Provide the [x, y] coordinate of the cell's center where the given text is located.  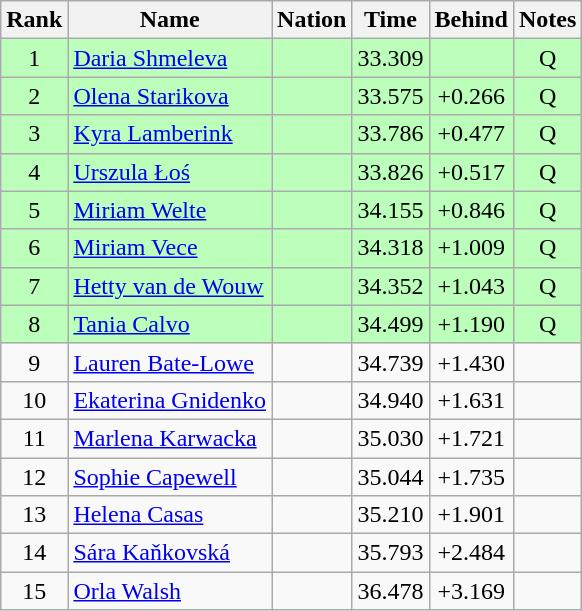
3 [34, 134]
Tania Calvo [170, 324]
+0.517 [471, 172]
+1.009 [471, 248]
7 [34, 286]
15 [34, 591]
Daria Shmeleva [170, 58]
Marlena Karwacka [170, 438]
Olena Starikova [170, 96]
Miriam Vece [170, 248]
13 [34, 515]
Sára Kaňkovská [170, 553]
34.318 [390, 248]
33.786 [390, 134]
Nation [312, 20]
Miriam Welte [170, 210]
4 [34, 172]
34.940 [390, 400]
35.210 [390, 515]
10 [34, 400]
2 [34, 96]
+0.477 [471, 134]
Notes [547, 20]
Orla Walsh [170, 591]
+0.266 [471, 96]
+1.631 [471, 400]
Urszula Łoś [170, 172]
+1.901 [471, 515]
35.030 [390, 438]
34.352 [390, 286]
+1.043 [471, 286]
11 [34, 438]
+1.430 [471, 362]
+0.846 [471, 210]
+2.484 [471, 553]
9 [34, 362]
35.793 [390, 553]
+1.735 [471, 477]
12 [34, 477]
Helena Casas [170, 515]
36.478 [390, 591]
Hetty van de Wouw [170, 286]
6 [34, 248]
34.499 [390, 324]
Behind [471, 20]
34.155 [390, 210]
35.044 [390, 477]
Lauren Bate-Lowe [170, 362]
33.575 [390, 96]
14 [34, 553]
+1.721 [471, 438]
Kyra Lamberink [170, 134]
8 [34, 324]
Rank [34, 20]
Time [390, 20]
Name [170, 20]
33.309 [390, 58]
34.739 [390, 362]
Ekaterina Gnidenko [170, 400]
+1.190 [471, 324]
1 [34, 58]
33.826 [390, 172]
5 [34, 210]
Sophie Capewell [170, 477]
+3.169 [471, 591]
